Identify which cell holds the provided text, then report its [x, y] central coordinate. 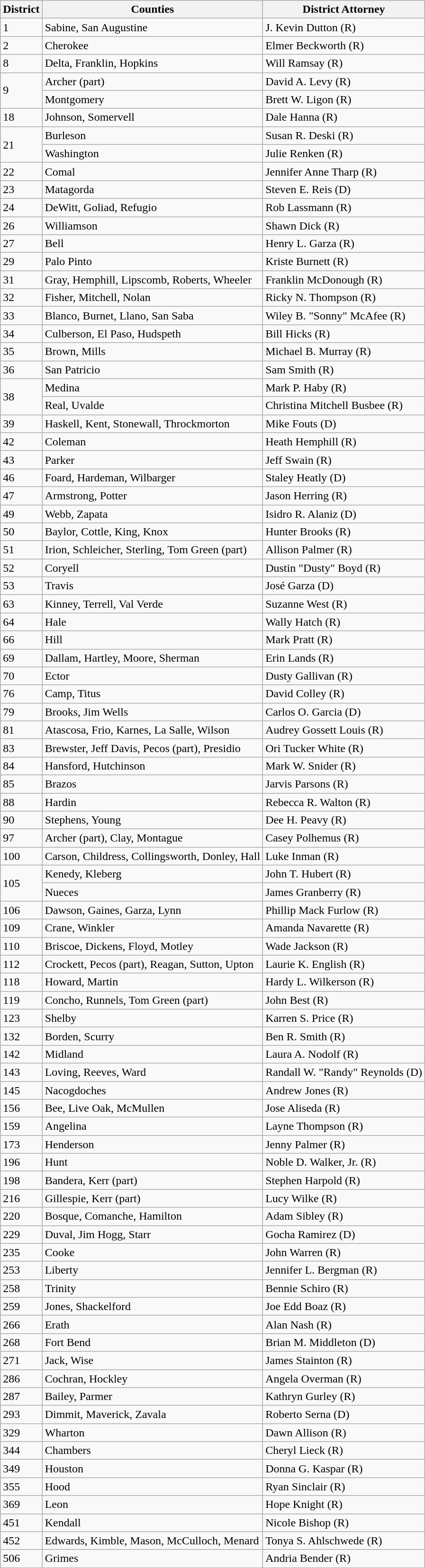
Counties [153, 9]
66 [21, 640]
Brown, Mills [153, 352]
70 [21, 676]
Elmer Beckworth (R) [344, 45]
Briscoe, Dickens, Floyd, Motley [153, 946]
286 [21, 1379]
James Stainton (R) [344, 1360]
51 [21, 550]
Jennifer L. Bergman (R) [344, 1270]
Jenny Palmer (R) [344, 1144]
Wharton [153, 1433]
Hill [153, 640]
Nueces [153, 892]
271 [21, 1360]
Kendall [153, 1523]
Atascosa, Frio, Karnes, La Salle, Wilson [153, 730]
Dawn Allison (R) [344, 1433]
46 [21, 478]
112 [21, 964]
Bee, Live Oak, McMullen [153, 1108]
Ben R. Smith (R) [344, 1036]
Cherokee [153, 45]
452 [21, 1541]
42 [21, 442]
Lucy Wilke (R) [344, 1198]
229 [21, 1234]
118 [21, 982]
Webb, Zapata [153, 514]
69 [21, 658]
Brian M. Middleton (D) [344, 1342]
Andrew Jones (R) [344, 1090]
Dustin "Dusty" Boyd (R) [344, 568]
José Garza (D) [344, 586]
198 [21, 1180]
26 [21, 226]
Jennifer Anne Tharp (R) [344, 171]
9 [21, 90]
Kinney, Terrell, Val Verde [153, 604]
Dusty Gallivan (R) [344, 676]
142 [21, 1054]
Wally Hatch (R) [344, 622]
Culberson, El Paso, Hudspeth [153, 334]
Chambers [153, 1451]
Henderson [153, 1144]
Brewster, Jeff Davis, Pecos (part), Presidio [153, 748]
Shelby [153, 1018]
Howard, Martin [153, 982]
33 [21, 316]
34 [21, 334]
258 [21, 1288]
110 [21, 946]
Hope Knight (R) [344, 1505]
Brooks, Jim Wells [153, 712]
David A. Levy (R) [344, 81]
Bailey, Parmer [153, 1397]
Williamson [153, 226]
Hansford, Hutchinson [153, 766]
32 [21, 298]
Duval, Jim Hogg, Starr [153, 1234]
81 [21, 730]
Stephen Harpold (R) [344, 1180]
Mike Fouts (D) [344, 424]
52 [21, 568]
Isidro R. Alaniz (D) [344, 514]
Foard, Hardeman, Wilbarger [153, 478]
8 [21, 63]
Erin Lands (R) [344, 658]
Bandera, Kerr (part) [153, 1180]
76 [21, 694]
29 [21, 262]
Mark Pratt (R) [344, 640]
Amanda Navarette (R) [344, 928]
Laura A. Nodolf (R) [344, 1054]
156 [21, 1108]
220 [21, 1216]
Palo Pinto [153, 262]
83 [21, 748]
Heath Hemphill (R) [344, 442]
Coleman [153, 442]
47 [21, 496]
James Granberry (R) [344, 892]
Cochran, Hockley [153, 1379]
Brazos [153, 784]
Roberto Serna (D) [344, 1415]
85 [21, 784]
Jason Herring (R) [344, 496]
San Patricio [153, 370]
Liberty [153, 1270]
Kathryn Gurley (R) [344, 1397]
Ricky N. Thompson (R) [344, 298]
Burleson [153, 135]
173 [21, 1144]
Angela Overman (R) [344, 1379]
Irion, Schleicher, Sterling, Tom Green (part) [153, 550]
Gray, Hemphill, Lipscomb, Roberts, Wheeler [153, 280]
John Warren (R) [344, 1252]
24 [21, 207]
Stephens, Young [153, 820]
Haskell, Kent, Stonewall, Throckmorton [153, 424]
123 [21, 1018]
31 [21, 280]
2 [21, 45]
253 [21, 1270]
119 [21, 1000]
Ori Tucker White (R) [344, 748]
50 [21, 532]
216 [21, 1198]
Dawson, Gaines, Garza, Lynn [153, 910]
1 [21, 27]
293 [21, 1415]
Christina Mitchell Busbee (R) [344, 406]
506 [21, 1559]
Cheryl Lieck (R) [344, 1451]
63 [21, 604]
Leon [153, 1505]
Johnson, Somervell [153, 117]
Armstrong, Potter [153, 496]
Laurie K. English (R) [344, 964]
Rebecca R. Walton (R) [344, 802]
88 [21, 802]
Angelina [153, 1126]
Will Ramsay (R) [344, 63]
Franklin McDonough (R) [344, 280]
22 [21, 171]
35 [21, 352]
90 [21, 820]
Carlos O. Garcia (D) [344, 712]
Midland [153, 1054]
Donna G. Kaspar (R) [344, 1469]
451 [21, 1523]
Cooke [153, 1252]
Randall W. "Randy" Reynolds (D) [344, 1072]
Bosque, Comanche, Hamilton [153, 1216]
Camp, Titus [153, 694]
Joe Edd Boaz (R) [344, 1306]
Kenedy, Kleberg [153, 874]
Sabine, San Augustine [153, 27]
David Colley (R) [344, 694]
Hale [153, 622]
Ector [153, 676]
Bell [153, 244]
Baylor, Cottle, King, Knox [153, 532]
Mark P. Haby (R) [344, 388]
Adam Sibley (R) [344, 1216]
Parker [153, 460]
Steven E. Reis (D) [344, 189]
39 [21, 424]
259 [21, 1306]
Alan Nash (R) [344, 1324]
Wade Jackson (R) [344, 946]
Luke Inman (R) [344, 856]
43 [21, 460]
Julie Renken (R) [344, 153]
23 [21, 189]
Gillespie, Kerr (part) [153, 1198]
329 [21, 1433]
49 [21, 514]
Dallam, Hartley, Moore, Sherman [153, 658]
Jack, Wise [153, 1360]
Nicole Bishop (R) [344, 1523]
235 [21, 1252]
Wiley B. "Sonny" McAfee (R) [344, 316]
Crockett, Pecos (part), Reagan, Sutton, Upton [153, 964]
38 [21, 397]
Crane, Winkler [153, 928]
Washington [153, 153]
Susan R. Deski (R) [344, 135]
Nacogdoches [153, 1090]
Gocha Ramirez (D) [344, 1234]
132 [21, 1036]
287 [21, 1397]
John Best (R) [344, 1000]
Montgomery [153, 99]
145 [21, 1090]
Delta, Franklin, Hopkins [153, 63]
Matagorda [153, 189]
Henry L. Garza (R) [344, 244]
Phillip Mack Furlow (R) [344, 910]
Comal [153, 171]
Kriste Burnett (R) [344, 262]
Mark W. Snider (R) [344, 766]
159 [21, 1126]
Allison Palmer (R) [344, 550]
21 [21, 144]
97 [21, 838]
355 [21, 1487]
Karren S. Price (R) [344, 1018]
Coryell [153, 568]
Dee H. Peavy (R) [344, 820]
Michael B. Murray (R) [344, 352]
Hardy L. Wilkerson (R) [344, 982]
Jeff Swain (R) [344, 460]
Suzanne West (R) [344, 604]
John T. Hubert (R) [344, 874]
266 [21, 1324]
Borden, Scurry [153, 1036]
Erath [153, 1324]
Dimmit, Maverick, Zavala [153, 1415]
Medina [153, 388]
27 [21, 244]
Trinity [153, 1288]
79 [21, 712]
Hunt [153, 1162]
Jones, Shackelford [153, 1306]
Dale Hanna (R) [344, 117]
Carson, Childress, Collingsworth, Donley, Hall [153, 856]
196 [21, 1162]
Fisher, Mitchell, Nolan [153, 298]
DeWitt, Goliad, Refugio [153, 207]
143 [21, 1072]
Loving, Reeves, Ward [153, 1072]
Casey Polhemus (R) [344, 838]
Sam Smith (R) [344, 370]
105 [21, 883]
Layne Thompson (R) [344, 1126]
J. Kevin Dutton (R) [344, 27]
Concho, Runnels, Tom Green (part) [153, 1000]
District Attorney [344, 9]
Grimes [153, 1559]
268 [21, 1342]
Audrey Gossett Louis (R) [344, 730]
18 [21, 117]
Jarvis Parsons (R) [344, 784]
Travis [153, 586]
Ryan Sinclair (R) [344, 1487]
Tonya S. Ahlschwede (R) [344, 1541]
Andria Bender (R) [344, 1559]
Fort Bend [153, 1342]
53 [21, 586]
Brett W. Ligon (R) [344, 99]
Bill Hicks (R) [344, 334]
Staley Heatly (D) [344, 478]
369 [21, 1505]
109 [21, 928]
District [21, 9]
349 [21, 1469]
Archer (part), Clay, Montague [153, 838]
Noble D. Walker, Jr. (R) [344, 1162]
344 [21, 1451]
Edwards, Kimble, Mason, McCulloch, Menard [153, 1541]
Real, Uvalde [153, 406]
Rob Lassmann (R) [344, 207]
Bennie Schiro (R) [344, 1288]
Hardin [153, 802]
84 [21, 766]
64 [21, 622]
36 [21, 370]
Shawn Dick (R) [344, 226]
Houston [153, 1469]
Jose Aliseda (R) [344, 1108]
Archer (part) [153, 81]
Blanco, Burnet, Llano, San Saba [153, 316]
100 [21, 856]
106 [21, 910]
Hunter Brooks (R) [344, 532]
Hood [153, 1487]
